Search for the cell housing the specified text and yield its [X, Y] center coordinate. 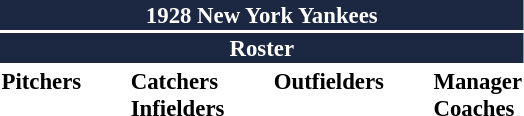
1928 New York Yankees [262, 15]
Roster [262, 48]
